Return [X, Y] of the center of cell containing provided text 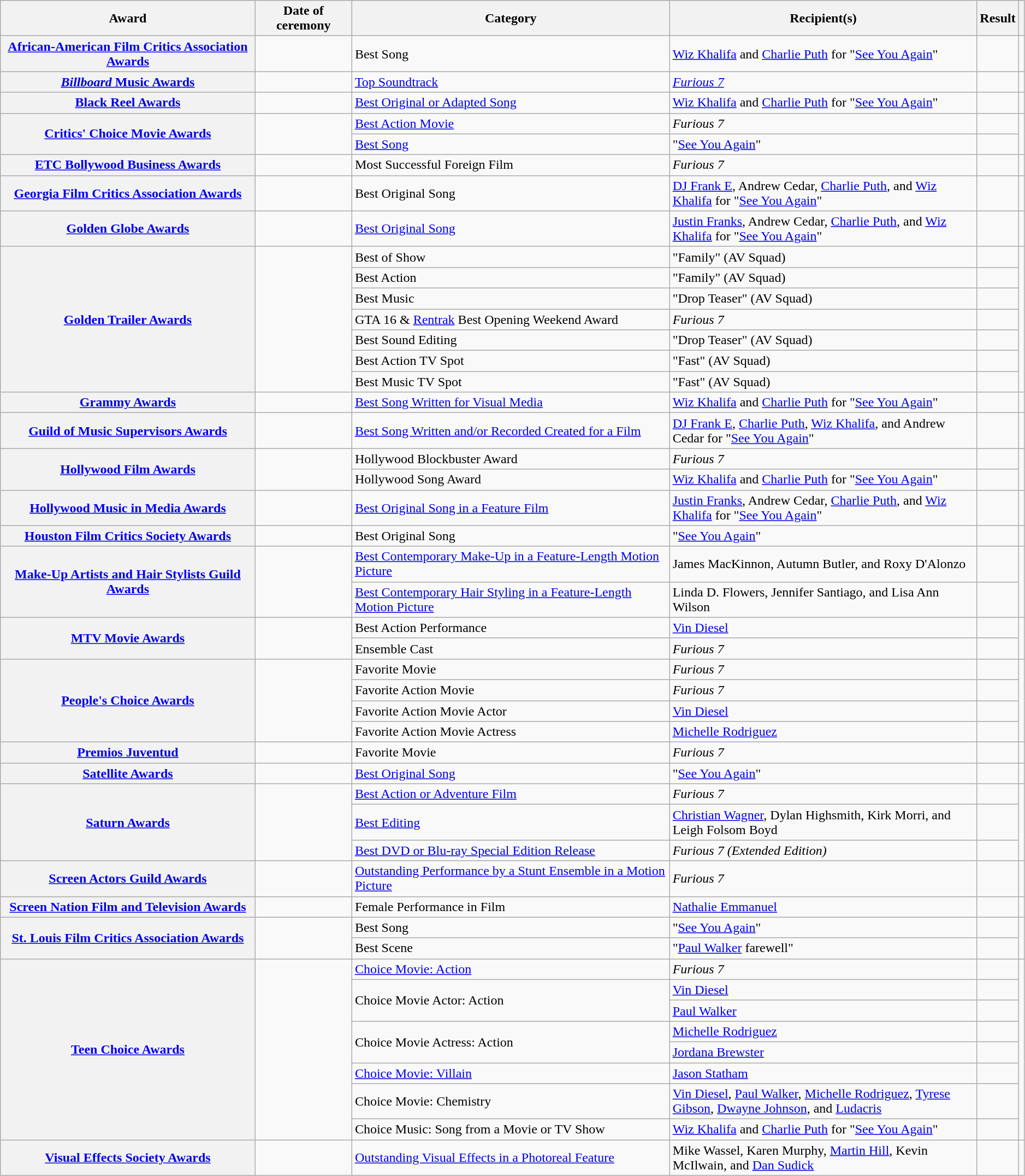
Saturn Awards [128, 823]
Best Action [511, 277]
Best Action TV Spot [511, 361]
Recipient(s) [823, 19]
Best Action Performance [511, 628]
Golden Trailer Awards [128, 319]
Best Editing [511, 823]
Linda D. Flowers, Jennifer Santiago, and Lisa Ann Wilson [823, 600]
DJ Frank E, Charlie Puth, Wiz Khalifa, and Andrew Cedar for "See You Again" [823, 430]
Choice Movie: Chemistry [511, 1101]
Category [511, 19]
Best Scene [511, 948]
Hollywood Music in Media Awards [128, 508]
ETC Bollywood Business Awards [128, 165]
Female Performance in Film [511, 907]
Best Sound Editing [511, 340]
Best DVD or Blu-ray Special Edition Release [511, 850]
Best of Show [511, 257]
Award [128, 19]
Best Music [511, 298]
Best Song Written for Visual Media [511, 403]
Screen Nation Film and Television Awards [128, 907]
Make-Up Artists and Hair Stylists Guild Awards [128, 582]
Visual Effects Society Awards [128, 1158]
Most Successful Foreign Film [511, 165]
St. Louis Film Critics Association Awards [128, 938]
Best Original Song in a Feature Film [511, 508]
Black Reel Awards [128, 103]
Result [998, 19]
Nathalie Emmanuel [823, 907]
"Paul Walker farewell" [823, 948]
Best Contemporary Hair Styling in a Feature-Length Motion Picture [511, 600]
Hollywood Blockbuster Award [511, 459]
Best Song Written and/or Recorded Created for a Film [511, 430]
Top Soundtrack [511, 82]
Mike Wassel, Karen Murphy, Martin Hill, Kevin McIlwain, and Dan Sudick [823, 1158]
James MacKinnon, Autumn Butler, and Roxy D'Alonzo [823, 564]
Jason Statham [823, 1073]
People's Choice Awards [128, 700]
Outstanding Performance by a Stunt Ensemble in a Motion Picture [511, 878]
Premios Juventud [128, 753]
Best Action or Adventure Film [511, 794]
Satellite Awards [128, 773]
Grammy Awards [128, 403]
Choice Music: Song from a Movie or TV Show [511, 1130]
Favorite Action Movie Actress [511, 732]
Choice Movie: Action [511, 969]
Hollywood Song Award [511, 480]
MTV Movie Awards [128, 638]
Christian Wagner, Dylan Highsmith, Kirk Morri, and Leigh Folsom Boyd [823, 823]
Favorite Action Movie [511, 690]
Furious 7 (Extended Edition) [823, 850]
Vin Diesel, Paul Walker, Michelle Rodriguez, Tyrese Gibson, Dwayne Johnson, and Ludacris [823, 1101]
Choice Movie: Villain [511, 1073]
Guild of Music Supervisors Awards [128, 430]
Houston Film Critics Society Awards [128, 536]
Choice Movie Actress: Action [511, 1042]
Choice Movie Actor: Action [511, 1000]
Favorite Action Movie Actor [511, 711]
Date of ceremony [304, 19]
Teen Choice Awards [128, 1049]
Billboard Music Awards [128, 82]
Best Contemporary Make-Up in a Feature-Length Motion Picture [511, 564]
Jordana Brewster [823, 1052]
Best Action Movie [511, 123]
DJ Frank E, Andrew Cedar, Charlie Puth, and Wiz Khalifa for "See You Again" [823, 193]
African-American Film Critics Association Awards [128, 54]
Critics' Choice Movie Awards [128, 134]
Screen Actors Guild Awards [128, 878]
Outstanding Visual Effects in a Photoreal Feature [511, 1158]
Golden Globe Awards [128, 228]
Hollywood Film Awards [128, 469]
Georgia Film Critics Association Awards [128, 193]
GTA 16 & Rentrak Best Opening Weekend Award [511, 320]
Best Original or Adapted Song [511, 103]
Best Music TV Spot [511, 382]
Paul Walker [823, 1010]
Ensemble Cast [511, 648]
